Output the [X, Y] coordinate of the center of the cell containing the given text.  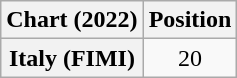
Chart (2022) [72, 20]
20 [190, 58]
Position [190, 20]
Italy (FIMI) [72, 58]
